Identify which cell holds the provided text, then report its (X, Y) central coordinate. 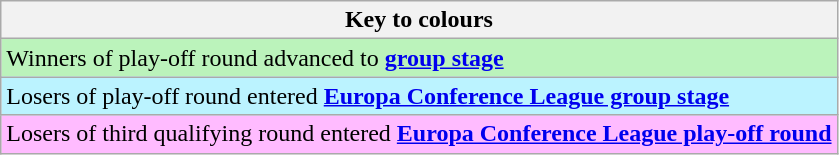
Winners of play-off round advanced to group stage (419, 58)
Key to colours (419, 20)
Losers of play-off round entered Europa Conference League group stage (419, 96)
Losers of third qualifying round entered Europa Conference League play-off round (419, 134)
